Locate the cell with the specified text and output its [X, Y] center coordinate. 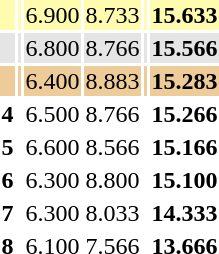
8.566 [112, 147]
6.900 [52, 15]
15.633 [184, 15]
15.100 [184, 180]
6 [8, 180]
5 [8, 147]
8.800 [112, 180]
8.883 [112, 81]
15.566 [184, 48]
8.033 [112, 213]
15.266 [184, 114]
6.600 [52, 147]
6.800 [52, 48]
4 [8, 114]
6.400 [52, 81]
6.500 [52, 114]
15.166 [184, 147]
7 [8, 213]
8.733 [112, 15]
15.283 [184, 81]
14.333 [184, 213]
